Find where the given text appears and provide that cell's center as (x, y) coordinate. 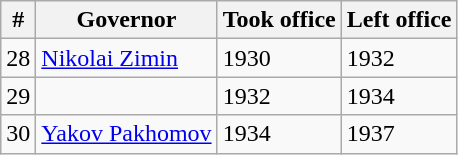
Took office (279, 20)
28 (18, 58)
29 (18, 96)
Nikolai Zimin (126, 58)
Yakov Pakhomov (126, 134)
1937 (399, 134)
Governor (126, 20)
Left office (399, 20)
30 (18, 134)
# (18, 20)
1930 (279, 58)
